Return the [x, y] coordinate for the center point of the cell that contains the specified text.  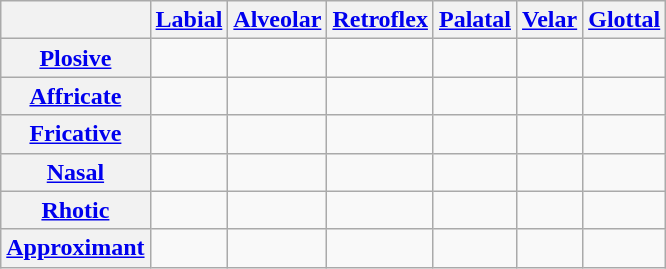
Approximant [76, 248]
Retroflex [380, 20]
Rhotic [76, 210]
Palatal [474, 20]
Glottal [624, 20]
Alveolar [278, 20]
Affricate [76, 96]
Labial [189, 20]
Nasal [76, 172]
Velar [550, 20]
Fricative [76, 134]
Plosive [76, 58]
